Find where the given text appears and provide that cell's center as (X, Y) coordinate. 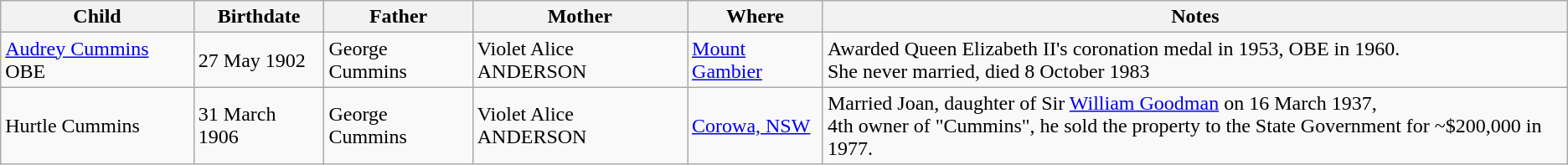
Where (756, 17)
Mount Gambier (756, 60)
Corowa, NSW (756, 126)
Child (97, 17)
Awarded Queen Elizabeth II's coronation medal in 1953, OBE in 1960.She never married, died 8 October 1983 (1194, 60)
Birthdate (259, 17)
Mother (580, 17)
Notes (1194, 17)
Father (399, 17)
Hurtle Cummins (97, 126)
31 March 1906 (259, 126)
27 May 1902 (259, 60)
Audrey Cummins OBE (97, 60)
